Output the [x, y] coordinate of the center of the cell containing the given text.  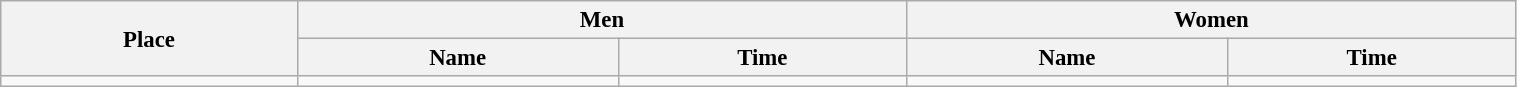
Men [602, 20]
Women [1212, 20]
Place [150, 38]
